Find where the given text appears and provide that cell's center as [X, Y] coordinate. 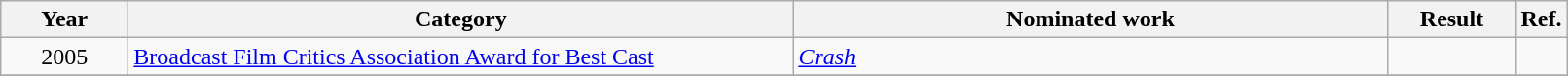
Category [461, 19]
Result [1452, 19]
Ref. [1542, 19]
2005 [64, 57]
Year [64, 19]
Broadcast Film Critics Association Award for Best Cast [461, 57]
Nominated work [1090, 19]
Crash [1090, 57]
